Provide the (x, y) coordinate of the cell's center where the given text is located.  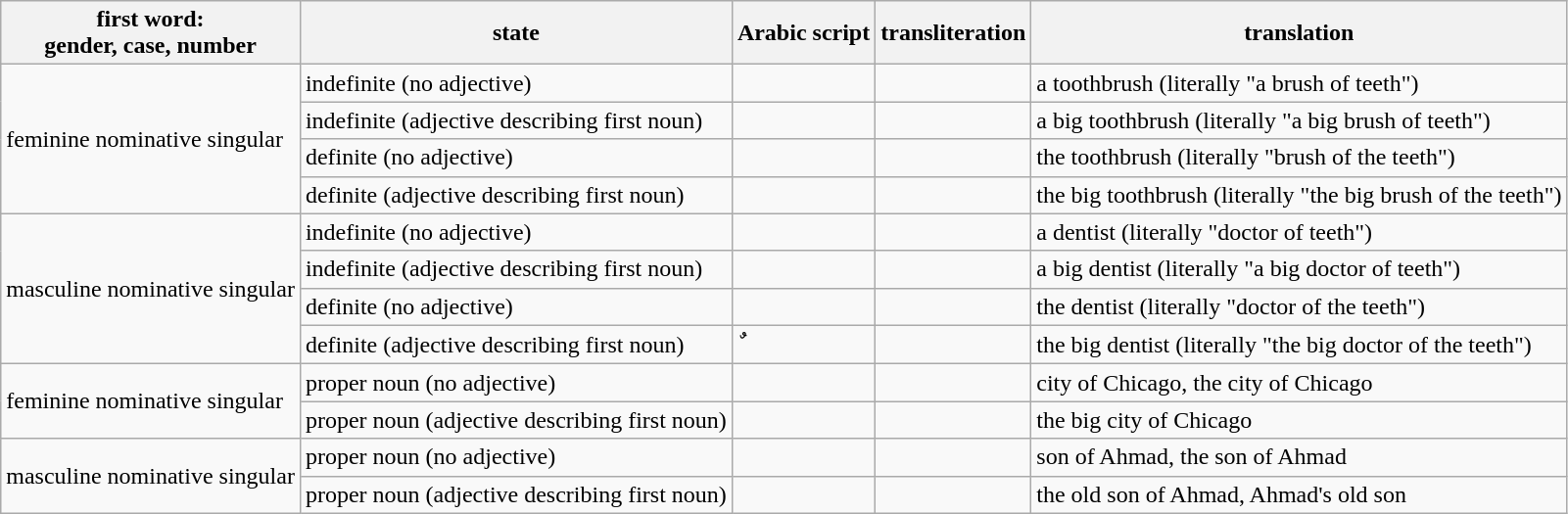
son of Ahmad, the son of Ahmad (1299, 457)
first word:gender, case, number (151, 33)
ٌ (803, 345)
the old son of Ahmad, Ahmad's old son (1299, 494)
the big toothbrush (literally "the big brush of the teeth") (1299, 195)
the dentist (literally "doctor of the teeth") (1299, 306)
translation (1299, 33)
a toothbrush (literally "a brush of teeth") (1299, 83)
the big dentist (literally "the big doctor of the teeth") (1299, 345)
state (515, 33)
a big toothbrush (literally "a big brush of teeth") (1299, 120)
a dentist (literally "doctor of teeth") (1299, 232)
transliteration (954, 33)
a big dentist (literally "a big doctor of teeth") (1299, 269)
city of Chicago, the city of Chicago (1299, 383)
the toothbrush (literally "brush of the teeth") (1299, 158)
the big city of Chicago (1299, 420)
Arabic script (803, 33)
